Detect which cell encompasses the target text, then output its (X, Y) center coordinate. 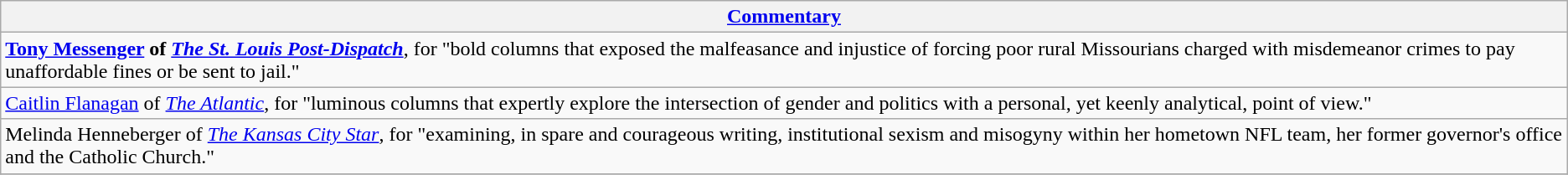
Commentary (784, 17)
